Scan for the cell matching the given text and deliver its (x, y) coordinate at center. 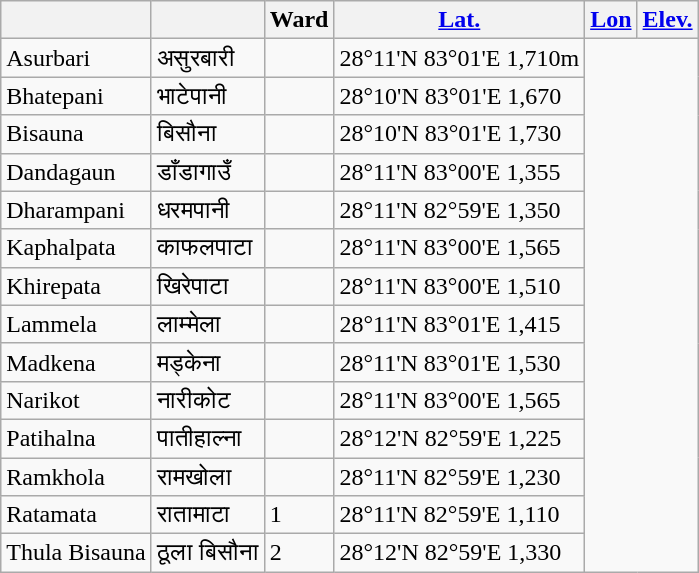
28°11'N 83°01'E 1,710m (460, 58)
असुरबारी (208, 58)
रातामाटा (208, 515)
28°10'N 83°01'E 1,730 (460, 134)
Ramkhola (76, 477)
काफलपाटा (208, 248)
नारीकोट (208, 400)
28°12'N 82°59'E 1,225 (460, 438)
28°11'N 82°59'E 1,230 (460, 477)
लाम्मेला (208, 324)
रामखोला (208, 477)
Narikot (76, 400)
28°11'N 82°59'E 1,110 (460, 515)
Elev. (668, 20)
Kaphalpata (76, 248)
भाटेपानी (208, 96)
पातीहाल्ना (208, 438)
28°11'N 83°00'E 1,510 (460, 286)
Ratamata (76, 515)
Lammela (76, 324)
28°11'N 82°59'E 1,350 (460, 210)
Dandagaun (76, 172)
डाँडागाउँ (208, 172)
28°11'N 83°01'E 1,415 (460, 324)
धरमपानी (208, 210)
Lon (611, 20)
मड्केना (208, 362)
बिसौना (208, 134)
खिरेपाटा (208, 286)
Khirepata (76, 286)
Patihalna (76, 438)
28°11'N 83°01'E 1,530 (460, 362)
Madkena (76, 362)
28°11'N 83°00'E 1,355 (460, 172)
Ward (299, 20)
Thula Bisauna (76, 553)
28°12'N 82°59'E 1,330 (460, 553)
ठूला बिसौना (208, 553)
2 (299, 553)
Lat. (460, 20)
Bhatepani (76, 96)
Dharampani (76, 210)
1 (299, 515)
Bisauna (76, 134)
Asurbari (76, 58)
28°10'N 83°01'E 1,670 (460, 96)
